Pinpoint the cell where the given text exists, returning its [X, Y] midpoint coordinate. 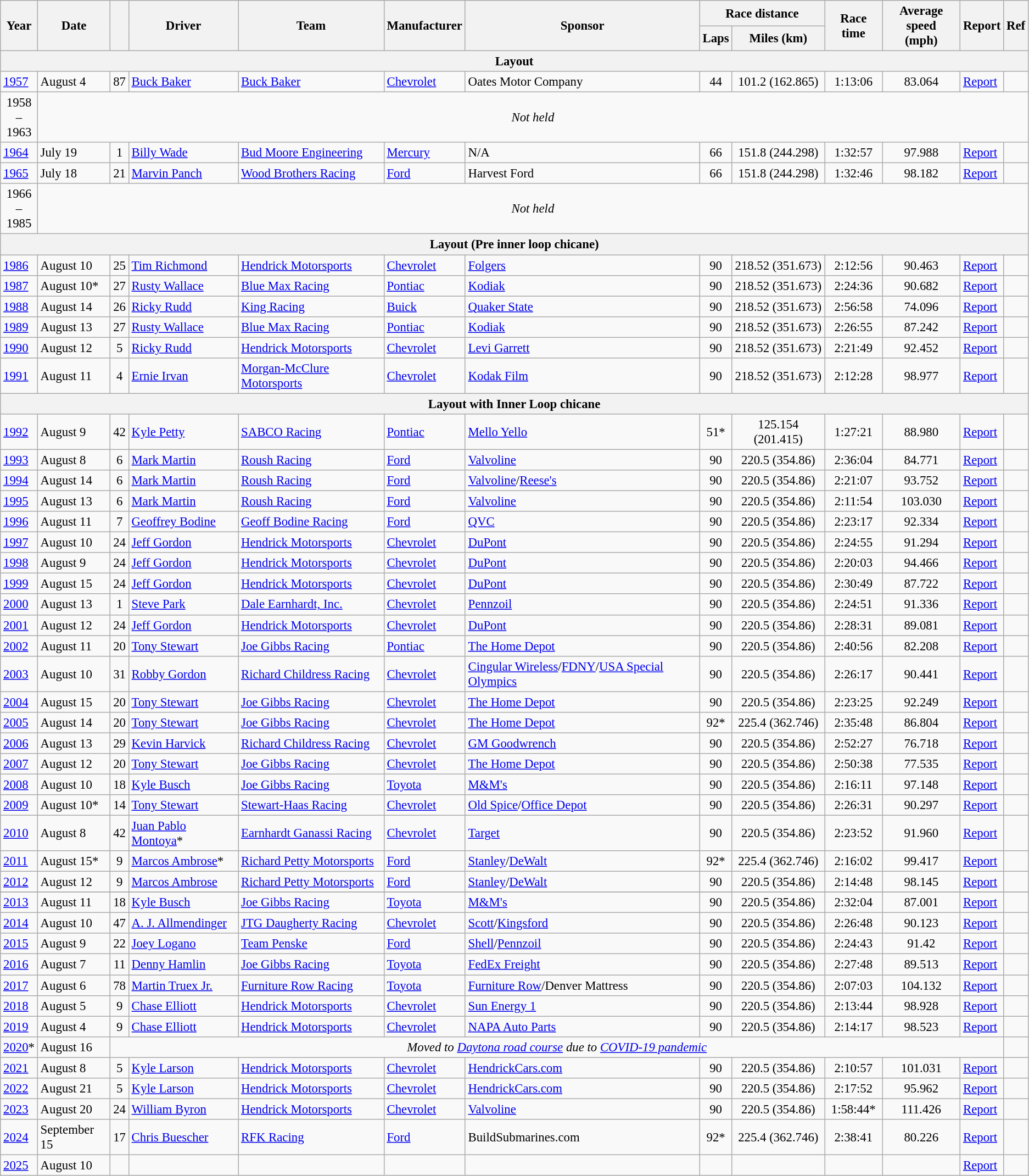
RFK Racing [311, 1137]
Layout with Inner Loop chicane [514, 404]
Joey Logano [183, 944]
Harvest Ford [582, 174]
August 16 [74, 1047]
2003 [19, 673]
90.463 [921, 265]
1986 [19, 265]
11 [120, 965]
2:28:31 [853, 625]
2:36:04 [853, 460]
Layout (Pre inner loop chicane) [514, 244]
1957 [19, 82]
1991 [19, 376]
2:35:48 [853, 723]
83.064 [921, 82]
87.242 [921, 327]
89.081 [921, 625]
2:38:41 [853, 1137]
Martin Truex Jr. [183, 985]
91.42 [921, 944]
Mello Yello [582, 432]
Denny Hamlin [183, 965]
88.980 [921, 432]
2:13:44 [853, 1006]
1964 [19, 153]
1997 [19, 543]
2015 [19, 944]
Robby Gordon [183, 673]
2:56:58 [853, 306]
August 21 [74, 1089]
Buick [424, 306]
2:21:07 [853, 481]
Miles (km) [779, 38]
William Byron [183, 1109]
July 19 [74, 153]
Juan Pablo Montoya* [183, 834]
1:58:44* [853, 1109]
2002 [19, 646]
2:12:56 [853, 265]
2:24:55 [853, 543]
2019 [19, 1027]
Team [311, 26]
Stewart-Haas Racing [311, 805]
2006 [19, 743]
NAPA Auto Parts [582, 1027]
2:26:31 [853, 805]
Race time [853, 26]
2:30:49 [853, 584]
2014 [19, 923]
Earnhardt Ganassi Racing [311, 834]
78 [120, 985]
August 20 [74, 1109]
1993 [19, 460]
Layout [514, 62]
1999 [19, 584]
92.334 [921, 522]
King Racing [311, 306]
86.804 [921, 723]
2005 [19, 723]
1:13:06 [853, 82]
1998 [19, 563]
4 [120, 376]
1995 [19, 501]
90.682 [921, 286]
2:26:55 [853, 327]
Folgers [582, 265]
Quaker State [582, 306]
92.249 [921, 702]
1992 [19, 432]
Old Spice/Office Depot [582, 805]
A. J. Allmendinger [183, 923]
44 [716, 82]
101.2 (162.865) [779, 82]
1958–1963 [19, 118]
87.722 [921, 584]
GM Goodwrench [582, 743]
2009 [19, 805]
101.031 [921, 1068]
98.928 [921, 1006]
89.513 [921, 965]
2:17:52 [853, 1089]
99.417 [921, 861]
Chris Buescher [183, 1137]
103.030 [921, 501]
87.001 [921, 902]
2:16:02 [853, 861]
2025 [19, 1165]
93.752 [921, 481]
Sponsor [582, 26]
2:52:27 [853, 743]
2020* [19, 1047]
2001 [19, 625]
77.535 [921, 764]
2012 [19, 882]
Manufacturer [424, 26]
2:14:48 [853, 882]
2018 [19, 1006]
1988 [19, 306]
Mercury [424, 153]
91.336 [921, 605]
98.977 [921, 376]
QVC [582, 522]
2:26:17 [853, 673]
1:27:21 [853, 432]
2:24:36 [853, 286]
2021 [19, 1068]
2:40:56 [853, 646]
1994 [19, 481]
Dale Earnhardt, Inc. [311, 605]
80.226 [921, 1137]
August 15* [74, 861]
Moved to Daytona road course due to COVID-19 pandemic [557, 1047]
1:32:57 [853, 153]
Team Penske [311, 944]
August 7 [74, 965]
Marcos Ambrose [183, 882]
Levi Garrett [582, 348]
Marvin Panch [183, 174]
Billy Wade [183, 153]
Bud Moore Engineering [311, 153]
7 [120, 522]
1987 [19, 286]
Furniture Row Racing [311, 985]
98.182 [921, 174]
95.962 [921, 1089]
17 [120, 1137]
2007 [19, 764]
Target [582, 834]
26 [120, 306]
90.441 [921, 673]
2013 [19, 902]
Kevin Harvick [183, 743]
2023 [19, 1109]
Year [19, 26]
2:10:57 [853, 1068]
2022 [19, 1089]
76.718 [921, 743]
Ref [1016, 26]
25 [120, 265]
2:24:51 [853, 605]
2010 [19, 834]
111.426 [921, 1109]
1996 [19, 522]
Laps [716, 38]
1990 [19, 348]
97.988 [921, 153]
2:32:04 [853, 902]
Average speed(mph) [921, 26]
97.148 [921, 784]
1:32:46 [853, 174]
2004 [19, 702]
1965 [19, 174]
SABCO Racing [311, 432]
29 [120, 743]
FedEx Freight [582, 965]
Geoffrey Bodine [183, 522]
Cingular Wireless/FDNY/USA Special Olympics [582, 673]
2:50:38 [853, 764]
2:23:17 [853, 522]
82.208 [921, 646]
Marcos Ambrose* [183, 861]
2016 [19, 965]
BuildSubmarines.com [582, 1137]
Date [74, 26]
2000 [19, 605]
90.297 [921, 805]
2:26:48 [853, 923]
1966–1985 [19, 209]
104.132 [921, 985]
Steve Park [183, 605]
August 6 [74, 985]
98.145 [921, 882]
Driver [183, 26]
125.154 (201.415) [779, 432]
September 15 [74, 1137]
Morgan-McClure Motorsports [311, 376]
Sun Energy 1 [582, 1006]
2:27:48 [853, 965]
2011 [19, 861]
Kyle Petty [183, 432]
14 [120, 805]
87 [120, 82]
91.960 [921, 834]
2:24:43 [853, 944]
2024 [19, 1137]
JTG Daugherty Racing [311, 923]
N/A [582, 153]
Shell/Pennzoil [582, 944]
2:20:03 [853, 563]
Scott/Kingsford [582, 923]
2008 [19, 784]
Valvoline/Reese's [582, 481]
July 18 [74, 174]
74.096 [921, 306]
2:14:17 [853, 1027]
Tim Richmond [183, 265]
51* [716, 432]
Kodak Film [582, 376]
92.452 [921, 348]
Geoff Bodine Racing [311, 522]
1989 [19, 327]
47 [120, 923]
90.123 [921, 923]
Wood Brothers Racing [311, 174]
Oates Motor Company [582, 82]
94.466 [921, 563]
Race distance [762, 13]
2:07:03 [853, 985]
August 5 [74, 1006]
Ernie Irvan [183, 376]
Furniture Row/Denver Mattress [582, 985]
2:23:25 [853, 702]
31 [120, 673]
91.294 [921, 543]
84.771 [921, 460]
Pennzoil [582, 605]
2017 [19, 985]
2:16:11 [853, 784]
2:12:28 [853, 376]
22 [120, 944]
2:21:49 [853, 348]
21 [120, 174]
2:11:54 [853, 501]
2:23:52 [853, 834]
98.523 [921, 1027]
